Locate the cell with the specified text and output its [x, y] center coordinate. 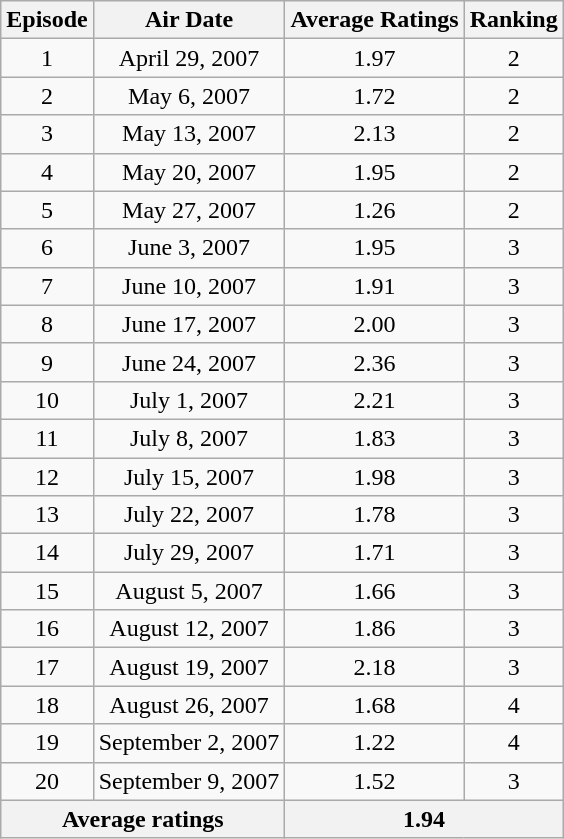
20 [47, 781]
Average ratings [143, 819]
2.36 [374, 362]
May 20, 2007 [189, 172]
August 19, 2007 [189, 667]
July 15, 2007 [189, 477]
2.21 [374, 400]
5 [47, 210]
Average Ratings [374, 20]
1.66 [374, 591]
7 [47, 286]
1.97 [374, 58]
September 2, 2007 [189, 743]
2.13 [374, 134]
June 17, 2007 [189, 324]
6 [47, 248]
May 6, 2007 [189, 96]
September 9, 2007 [189, 781]
1.98 [374, 477]
8 [47, 324]
9 [47, 362]
2.00 [374, 324]
14 [47, 553]
18 [47, 705]
1.78 [374, 515]
May 27, 2007 [189, 210]
1.94 [424, 819]
July 1, 2007 [189, 400]
2.18 [374, 667]
Air Date [189, 20]
June 10, 2007 [189, 286]
1.86 [374, 629]
August 26, 2007 [189, 705]
July 8, 2007 [189, 438]
1.26 [374, 210]
1.83 [374, 438]
1.91 [374, 286]
11 [47, 438]
1.68 [374, 705]
1 [47, 58]
1.72 [374, 96]
16 [47, 629]
12 [47, 477]
June 3, 2007 [189, 248]
July 22, 2007 [189, 515]
July 29, 2007 [189, 553]
1.71 [374, 553]
1.22 [374, 743]
June 24, 2007 [189, 362]
19 [47, 743]
August 12, 2007 [189, 629]
April 29, 2007 [189, 58]
1.52 [374, 781]
10 [47, 400]
August 5, 2007 [189, 591]
17 [47, 667]
Episode [47, 20]
13 [47, 515]
Ranking [514, 20]
May 13, 2007 [189, 134]
15 [47, 591]
